Search for the cell housing the specified text and yield its (x, y) center coordinate. 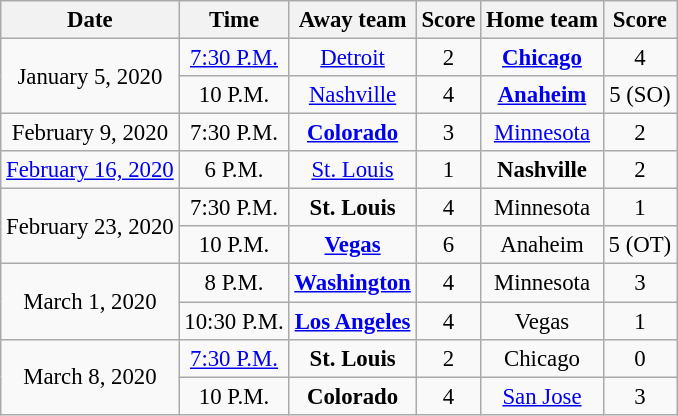
February 23, 2020 (90, 226)
Detroit (352, 58)
Time (234, 20)
8 P.M. (234, 283)
Date (90, 20)
March 1, 2020 (90, 302)
February 9, 2020 (90, 133)
San Jose (542, 396)
Washington (352, 283)
5 (SO) (640, 95)
February 16, 2020 (90, 170)
March 8, 2020 (90, 376)
Away team (352, 20)
0 (640, 358)
6 (448, 245)
10:30 P.M. (234, 321)
5 (OT) (640, 245)
Los Angeles (352, 321)
6 P.M. (234, 170)
January 5, 2020 (90, 76)
Home team (542, 20)
